Identify which cell holds the provided text, then report its (x, y) central coordinate. 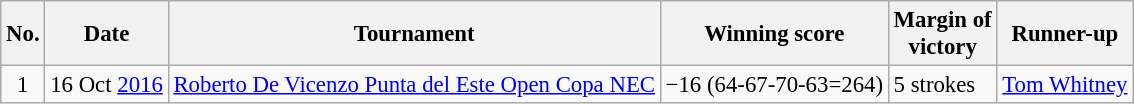
5 strokes (942, 85)
Roberto De Vicenzo Punta del Este Open Copa NEC (414, 85)
16 Oct 2016 (106, 85)
No. (23, 34)
Winning score (774, 34)
Date (106, 34)
1 (23, 85)
Tournament (414, 34)
−16 (64-67-70-63=264) (774, 85)
Tom Whitney (1065, 85)
Runner-up (1065, 34)
Margin ofvictory (942, 34)
